Output the [X, Y] coordinate of the center of the cell containing the given text.  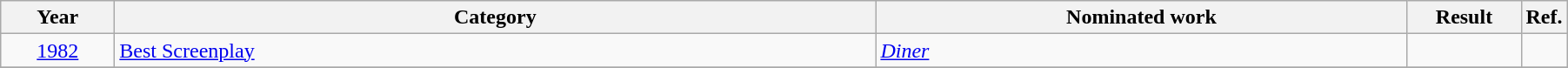
Ref. [1545, 17]
Result [1465, 17]
Best Screenplay [496, 51]
1982 [57, 51]
Category [496, 17]
Nominated work [1141, 17]
Diner [1141, 51]
Year [57, 17]
